Return the [x, y] coordinate for the center point of the cell that contains the specified text.  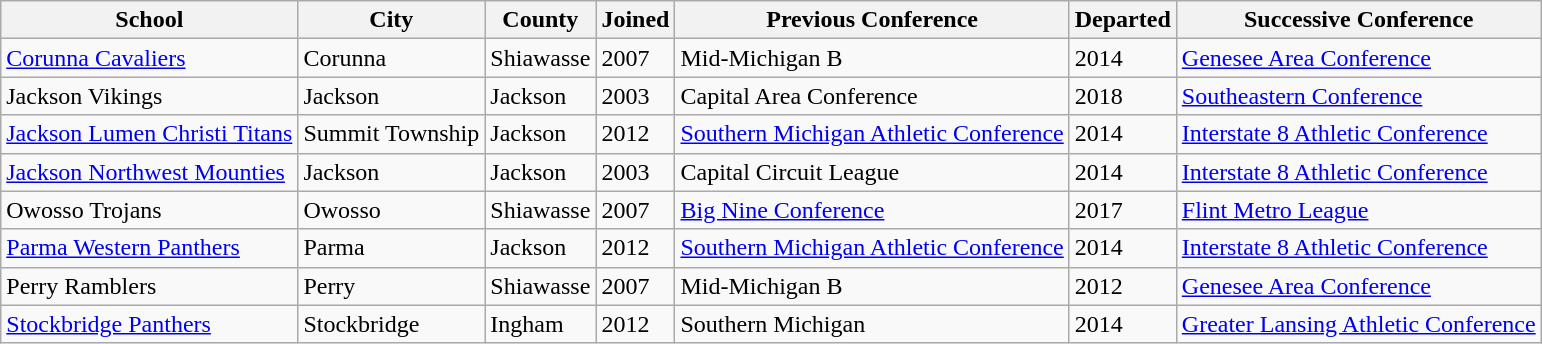
Jackson Lumen Christi Titans [150, 134]
Flint Metro League [1358, 210]
2018 [1122, 96]
Southeastern Conference [1358, 96]
Owosso Trojans [150, 210]
2017 [1122, 210]
County [540, 20]
Joined [636, 20]
Perry Ramblers [150, 286]
Owosso [392, 210]
Summit Township [392, 134]
Perry [392, 286]
Stockbridge Panthers [150, 324]
Parma Western Panthers [150, 248]
Jackson Vikings [150, 96]
Capital Area Conference [872, 96]
Jackson Northwest Mounties [150, 172]
Corunna Cavaliers [150, 58]
Southern Michigan [872, 324]
City [392, 20]
Successive Conference [1358, 20]
Big Nine Conference [872, 210]
Greater Lansing Athletic Conference [1358, 324]
Corunna [392, 58]
School [150, 20]
Capital Circuit League [872, 172]
Stockbridge [392, 324]
Ingham [540, 324]
Previous Conference [872, 20]
Parma [392, 248]
Departed [1122, 20]
